Return the [x, y] coordinate for the center point of the cell that contains the specified text.  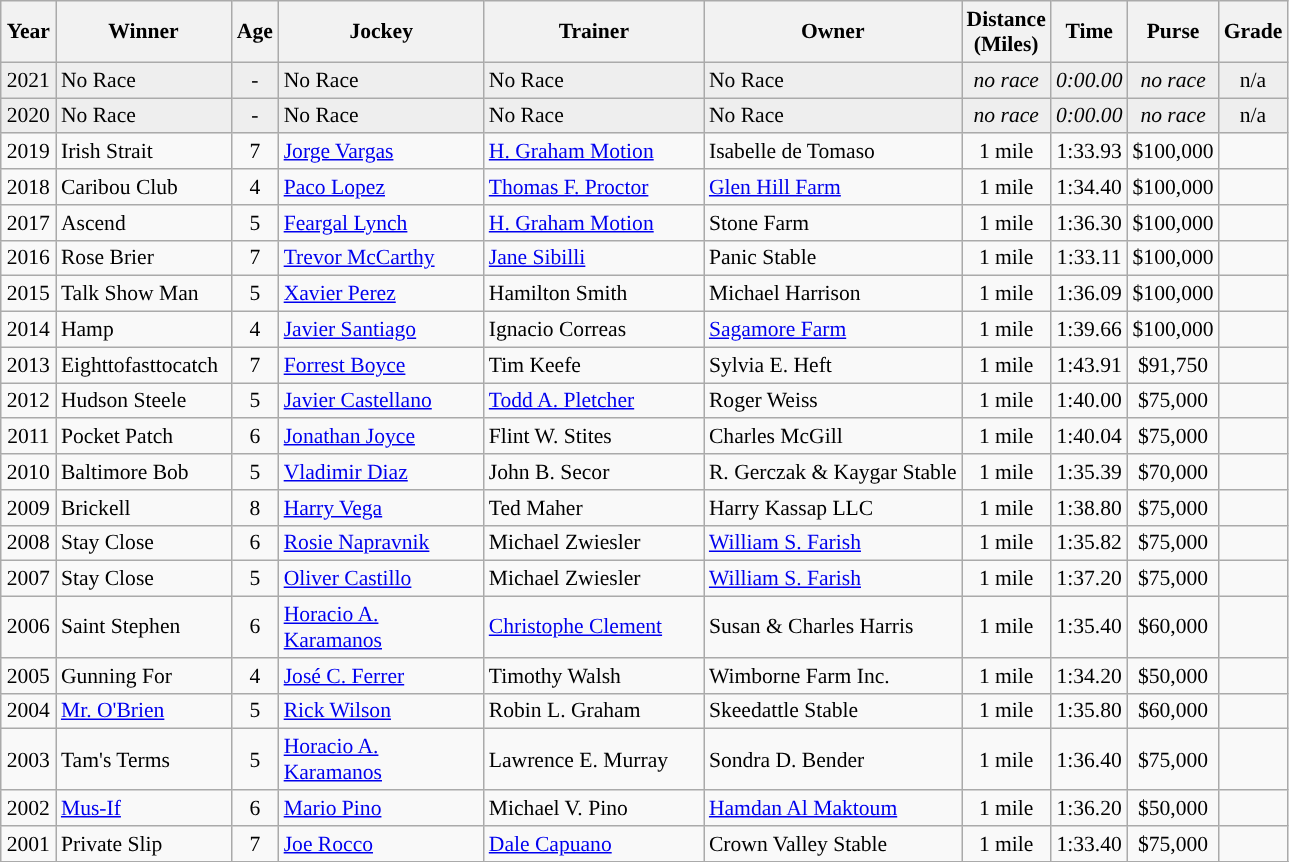
1:36.09 [1090, 294]
Harry Kassap LLC [833, 508]
1:34.40 [1090, 187]
Javier Castellano [382, 401]
Brickell [144, 508]
Susan & Charles Harris [833, 628]
1:36.30 [1090, 223]
1:40.04 [1090, 437]
Tam's Terms [144, 760]
Crown Valley Stable [833, 844]
2011 [28, 437]
Xavier Perez [382, 294]
Purse [1174, 32]
2017 [28, 223]
1:33.11 [1090, 258]
8 [255, 508]
1:36.20 [1090, 808]
Dale Capuano [594, 844]
Vladimir Diaz [382, 472]
2001 [28, 844]
Baltimore Bob [144, 472]
1:38.80 [1090, 508]
Michael Harrison [833, 294]
2002 [28, 808]
2018 [28, 187]
Talk Show Man [144, 294]
2016 [28, 258]
Year [28, 32]
Eighttofasttocatch [144, 365]
2003 [28, 760]
Rose Brier [144, 258]
Oliver Castillo [382, 579]
Hudson Steele [144, 401]
1:35.40 [1090, 628]
1:35.80 [1090, 711]
Ignacio Correas [594, 330]
John B. Secor [594, 472]
José C. Ferrer [382, 676]
Jonathan Joyce [382, 437]
Isabelle de Tomaso [833, 152]
2008 [28, 543]
Thomas F. Proctor [594, 187]
Flint W. Stites [594, 437]
1:40.00 [1090, 401]
Forrest Boyce [382, 365]
Sagamore Farm [833, 330]
Skeedattle Stable [833, 711]
$91,750 [1174, 365]
Timothy Walsh [594, 676]
Robin L. Graham [594, 711]
Glen Hill Farm [833, 187]
Roger Weiss [833, 401]
Panic Stable [833, 258]
Todd A. Pletcher [594, 401]
Distance (Miles) [1006, 32]
Javier Santiago [382, 330]
Jane Sibilli [594, 258]
Time [1090, 32]
R. Gerczak & Kaygar Stable [833, 472]
Paco Lopez [382, 187]
Mario Pino [382, 808]
Sondra D. Bender [833, 760]
2006 [28, 628]
Pocket Patch [144, 437]
$70,000 [1174, 472]
Lawrence E. Murray [594, 760]
1:33.93 [1090, 152]
Sylvia E. Heft [833, 365]
Joe Rocco [382, 844]
2010 [28, 472]
Jockey [382, 32]
1:39.66 [1090, 330]
Ascend [144, 223]
1:37.20 [1090, 579]
Private Slip [144, 844]
2019 [28, 152]
Hamdan Al Maktoum [833, 808]
2020 [28, 116]
Tim Keefe [594, 365]
1:43.91 [1090, 365]
1:35.82 [1090, 543]
2007 [28, 579]
Caribou Club [144, 187]
Grade [1254, 32]
Gunning For [144, 676]
Mr. O'Brien [144, 711]
Hamilton Smith [594, 294]
2014 [28, 330]
1:34.20 [1090, 676]
Ted Maher [594, 508]
2004 [28, 711]
1:35.39 [1090, 472]
Trainer [594, 32]
Rosie Napravnik [382, 543]
Michael V. Pino [594, 808]
Saint Stephen [144, 628]
2012 [28, 401]
Stone Farm [833, 223]
Jorge Vargas [382, 152]
2015 [28, 294]
2005 [28, 676]
Charles McGill [833, 437]
2021 [28, 80]
Harry Vega [382, 508]
1:33.40 [1090, 844]
Feargal Lynch [382, 223]
Wimborne Farm Inc. [833, 676]
2013 [28, 365]
Rick Wilson [382, 711]
Trevor McCarthy [382, 258]
1:36.40 [1090, 760]
Age [255, 32]
2009 [28, 508]
Irish Strait [144, 152]
Owner [833, 32]
Christophe Clement [594, 628]
Winner [144, 32]
Mus-If [144, 808]
Hamp [144, 330]
